Determine the (X, Y) coordinate at the center of the cell enclosing the given text.  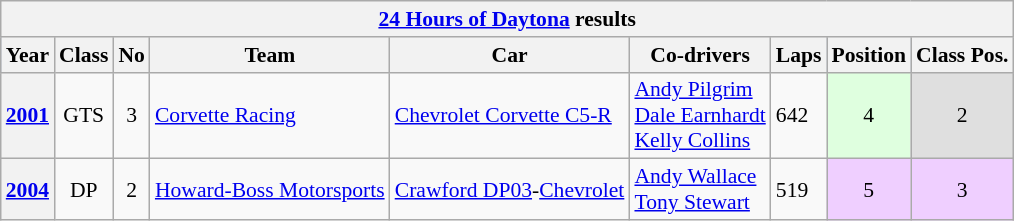
Corvette Racing (270, 116)
Co-drivers (700, 55)
Crawford DP03-Chevrolet (510, 190)
Chevrolet Corvette C5-R (510, 116)
Andy Wallace Tony Stewart (700, 190)
GTS (84, 116)
2004 (28, 190)
642 (799, 116)
5 (869, 190)
Andy Pilgrim Dale Earnhardt Kelly Collins (700, 116)
Class Pos. (962, 55)
519 (799, 190)
Year (28, 55)
Team (270, 55)
4 (869, 116)
No (132, 55)
24 Hours of Daytona results (508, 19)
Laps (799, 55)
Car (510, 55)
2001 (28, 116)
DP (84, 190)
Class (84, 55)
Position (869, 55)
Howard-Boss Motorsports (270, 190)
